Capture the cell that displays the provided text and extract its (X, Y) central coordinate. 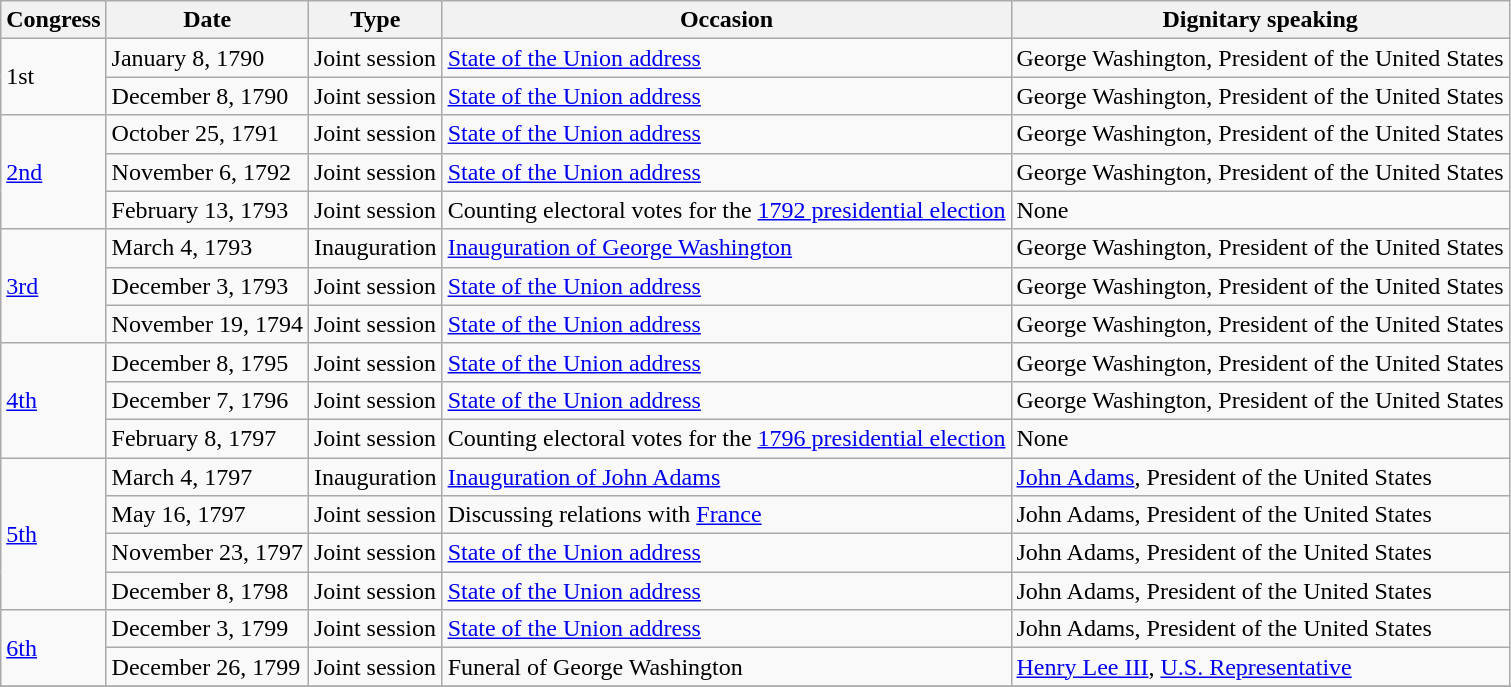
Counting electoral votes for the 1796 presidential election (726, 438)
December 7, 1796 (207, 400)
3rd (54, 286)
December 3, 1793 (207, 286)
December 8, 1798 (207, 591)
January 8, 1790 (207, 58)
Inauguration of John Adams (726, 477)
4th (54, 400)
5th (54, 534)
Type (375, 20)
1st (54, 77)
December 26, 1799 (207, 667)
February 8, 1797 (207, 438)
Discussing relations with France (726, 515)
October 25, 1791 (207, 134)
Henry Lee III, U.S. Representative (1260, 667)
May 16, 1797 (207, 515)
February 13, 1793 (207, 210)
December 3, 1799 (207, 629)
2nd (54, 172)
6th (54, 648)
Occasion (726, 20)
Congress (54, 20)
Dignitary speaking (1260, 20)
Inauguration of George Washington (726, 248)
December 8, 1790 (207, 96)
March 4, 1797 (207, 477)
November 23, 1797 (207, 553)
Funeral of George Washington (726, 667)
March 4, 1793 (207, 248)
Counting electoral votes for the 1792 presidential election (726, 210)
Date (207, 20)
November 19, 1794 (207, 324)
November 6, 1792 (207, 172)
December 8, 1795 (207, 362)
